Pinpoint the cell where the given text exists, returning its (x, y) midpoint coordinate. 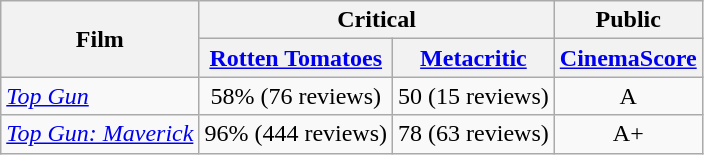
Film (100, 39)
A+ (628, 134)
Top Gun (100, 96)
78 (63 reviews) (474, 134)
Critical (376, 20)
Public (628, 20)
50 (15 reviews) (474, 96)
Top Gun: Maverick (100, 134)
A (628, 96)
96% (444 reviews) (296, 134)
58% (76 reviews) (296, 96)
Metacritic (474, 58)
CinemaScore (628, 58)
Rotten Tomatoes (296, 58)
